For the text-containing cell, return its midpoint in (X, Y) coordinate format. 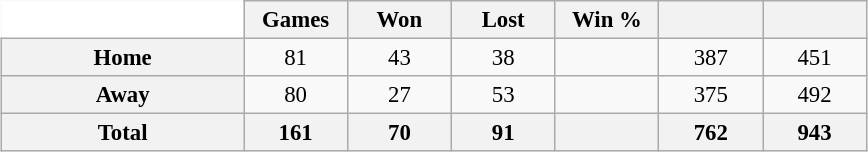
451 (815, 57)
81 (296, 57)
70 (399, 133)
387 (711, 57)
Lost (503, 20)
Away (123, 95)
38 (503, 57)
43 (399, 57)
943 (815, 133)
80 (296, 95)
161 (296, 133)
762 (711, 133)
Home (123, 57)
Won (399, 20)
492 (815, 95)
91 (503, 133)
Games (296, 20)
Total (123, 133)
375 (711, 95)
Win % (607, 20)
53 (503, 95)
27 (399, 95)
